Return (x, y) of the center of cell containing provided text 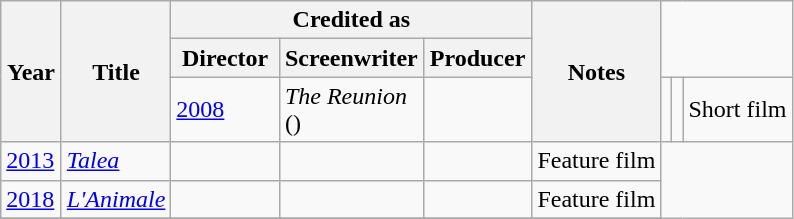
Title (116, 72)
Screenwriter (351, 58)
The Reunion () (351, 110)
2013 (32, 161)
Year (32, 72)
2008 (226, 110)
Director (226, 58)
Notes (596, 72)
L'Animale (116, 199)
Credited as (352, 20)
Producer (478, 58)
Talea (116, 161)
Short film (738, 110)
2018 (32, 199)
